Search for the cell housing the specified text and yield its (X, Y) center coordinate. 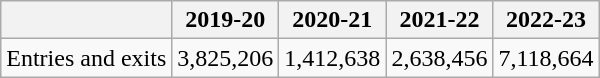
2022-23 (546, 20)
2020-21 (332, 20)
2019-20 (226, 20)
Entries and exits (86, 58)
3,825,206 (226, 58)
7,118,664 (546, 58)
1,412,638 (332, 58)
2021-22 (440, 20)
2,638,456 (440, 58)
